Find where the given text appears and provide that cell's center as [x, y] coordinate. 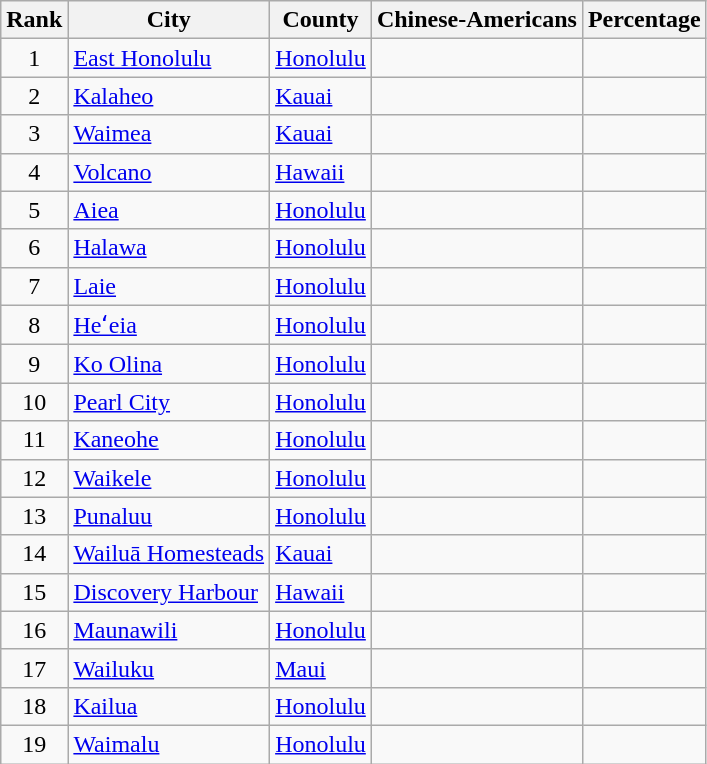
Wailuku [169, 668]
City [169, 20]
Aiea [169, 210]
Kailua [169, 706]
4 [34, 172]
Waimalu [169, 744]
Waikele [169, 478]
1 [34, 58]
Percentage [644, 20]
County [321, 20]
Kaneohe [169, 440]
19 [34, 744]
9 [34, 364]
Punaluu [169, 516]
17 [34, 668]
East Honolulu [169, 58]
10 [34, 402]
18 [34, 706]
Halawa [169, 248]
Wailuā Homesteads [169, 554]
Waimea [169, 134]
Laie [169, 286]
Heʻeia [169, 325]
5 [34, 210]
Chinese-Americans [476, 20]
2 [34, 96]
7 [34, 286]
Discovery Harbour [169, 592]
8 [34, 325]
14 [34, 554]
Kalaheo [169, 96]
11 [34, 440]
3 [34, 134]
16 [34, 630]
Rank [34, 20]
6 [34, 248]
Ko Olina [169, 364]
Pearl City [169, 402]
Maunawili [169, 630]
Volcano [169, 172]
Maui [321, 668]
13 [34, 516]
12 [34, 478]
15 [34, 592]
